Provide the (X, Y) coordinate of the cell's center where the given text is located.  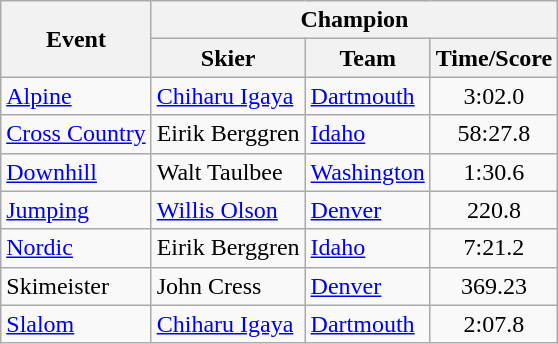
Team (368, 58)
Slalom (76, 324)
369.23 (494, 286)
Nordic (76, 248)
Skimeister (76, 286)
7:21.2 (494, 248)
2:07.8 (494, 324)
3:02.0 (494, 96)
Jumping (76, 210)
Alpine (76, 96)
58:27.8 (494, 134)
Skier (228, 58)
1:30.6 (494, 172)
Event (76, 39)
Downhill (76, 172)
Cross Country (76, 134)
Time/Score (494, 58)
Walt Taulbee (228, 172)
Washington (368, 172)
220.8 (494, 210)
John Cress (228, 286)
Willis Olson (228, 210)
Champion (354, 20)
